Determine the [X, Y] coordinate at the center of the cell enclosing the given text.  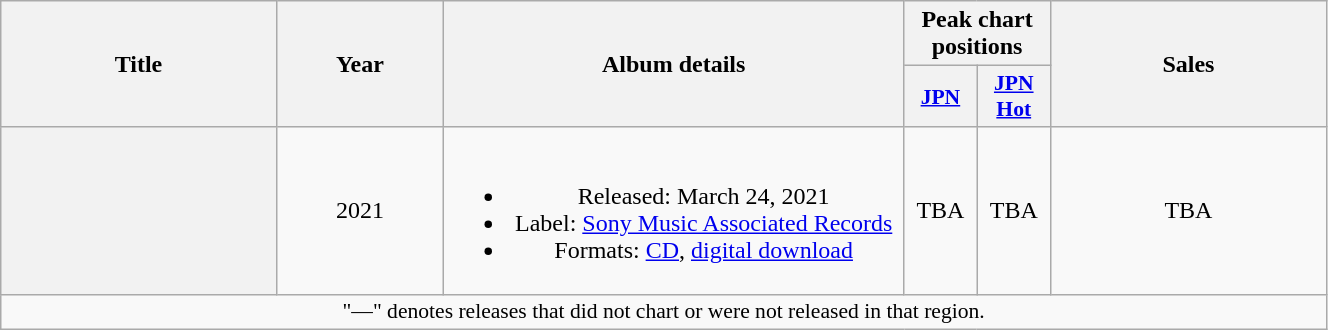
Sales [1188, 64]
Peak chart positions [978, 34]
"—" denotes releases that did not chart or were not released in that region. [664, 312]
Album details [674, 64]
Year [360, 64]
JPNHot [1014, 96]
JPN [940, 96]
Title [138, 64]
Released: March 24, 2021Label: Sony Music Associated RecordsFormats: CD, digital download [674, 210]
2021 [360, 210]
